Identify which cell holds the provided text, then report its [x, y] central coordinate. 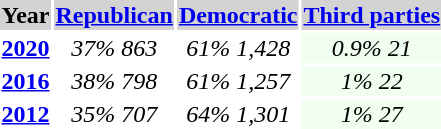
35% 707 [114, 114]
37% 863 [114, 48]
Democratic [238, 15]
61% 1,257 [238, 81]
2020 [26, 48]
2012 [26, 114]
Year [26, 15]
61% 1,428 [238, 48]
2016 [26, 81]
Republican [114, 15]
38% 798 [114, 81]
64% 1,301 [238, 114]
